Extract the [X, Y] coordinate from the center of the cell holding the provided text.  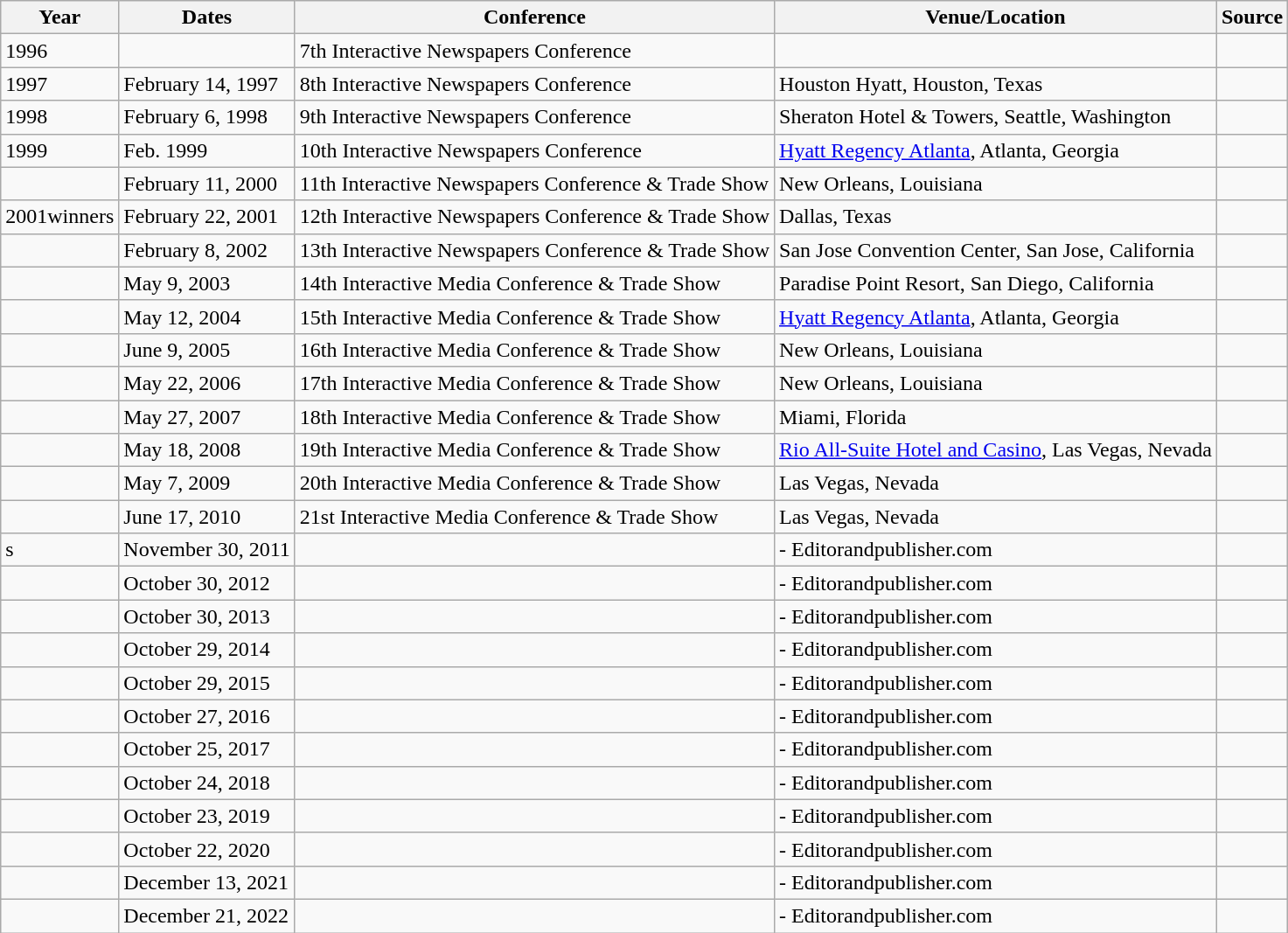
June 17, 2010 [206, 517]
October 29, 2014 [206, 650]
20th Interactive Media Conference & Trade Show [534, 484]
15th Interactive Media Conference & Trade Show [534, 317]
November 30, 2011 [206, 550]
December 13, 2021 [206, 882]
May 9, 2003 [206, 283]
21st Interactive Media Conference & Trade Show [534, 517]
Sheraton Hotel & Towers, Seattle, Washington [996, 117]
October 22, 2020 [206, 849]
8th Interactive Newspapers Conference [534, 84]
October 30, 2012 [206, 583]
February 6, 1998 [206, 117]
1998 [59, 117]
May 12, 2004 [206, 317]
12th Interactive Newspapers Conference & Trade Show [534, 217]
1999 [59, 150]
18th Interactive Media Conference & Trade Show [534, 417]
May 18, 2008 [206, 450]
October 30, 2013 [206, 616]
13th Interactive Newspapers Conference & Trade Show [534, 250]
10th Interactive Newspapers Conference [534, 150]
October 27, 2016 [206, 716]
Venue/Location [996, 17]
Year [59, 17]
May 27, 2007 [206, 417]
February 14, 1997 [206, 84]
7th Interactive Newspapers Conference [534, 51]
Miami, Florida [996, 417]
1996 [59, 51]
Source [1252, 17]
February 11, 2000 [206, 184]
May 7, 2009 [206, 484]
October 29, 2015 [206, 683]
October 24, 2018 [206, 783]
17th Interactive Media Conference & Trade Show [534, 383]
Houston Hyatt, Houston, Texas [996, 84]
Rio All-Suite Hotel and Casino, Las Vegas, Nevada [996, 450]
October 23, 2019 [206, 816]
June 9, 2005 [206, 350]
May 22, 2006 [206, 383]
9th Interactive Newspapers Conference [534, 117]
14th Interactive Media Conference & Trade Show [534, 283]
Dates [206, 17]
October 25, 2017 [206, 749]
11th Interactive Newspapers Conference & Trade Show [534, 184]
16th Interactive Media Conference & Trade Show [534, 350]
Conference [534, 17]
February 22, 2001 [206, 217]
2001winners [59, 217]
19th Interactive Media Conference & Trade Show [534, 450]
s [59, 550]
Feb. 1999 [206, 150]
February 8, 2002 [206, 250]
December 21, 2022 [206, 916]
Dallas, Texas [996, 217]
San Jose Convention Center, San Jose, California [996, 250]
Paradise Point Resort, San Diego, California [996, 283]
1997 [59, 84]
